Output the (x, y) coordinate of the center of the cell containing the given text.  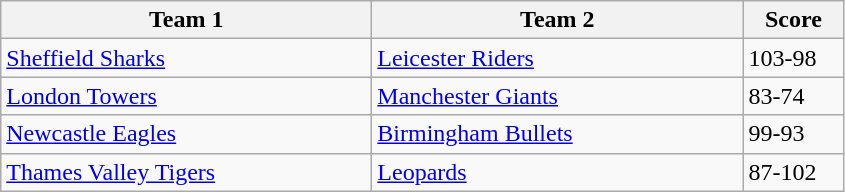
Score (794, 20)
Leopards (558, 172)
83-74 (794, 96)
London Towers (186, 96)
Leicester Riders (558, 58)
Birmingham Bullets (558, 134)
Manchester Giants (558, 96)
99-93 (794, 134)
Team 2 (558, 20)
Newcastle Eagles (186, 134)
87-102 (794, 172)
103-98 (794, 58)
Team 1 (186, 20)
Sheffield Sharks (186, 58)
Thames Valley Tigers (186, 172)
